Provide the [X, Y] coordinate of the cell's center where the given text is located.  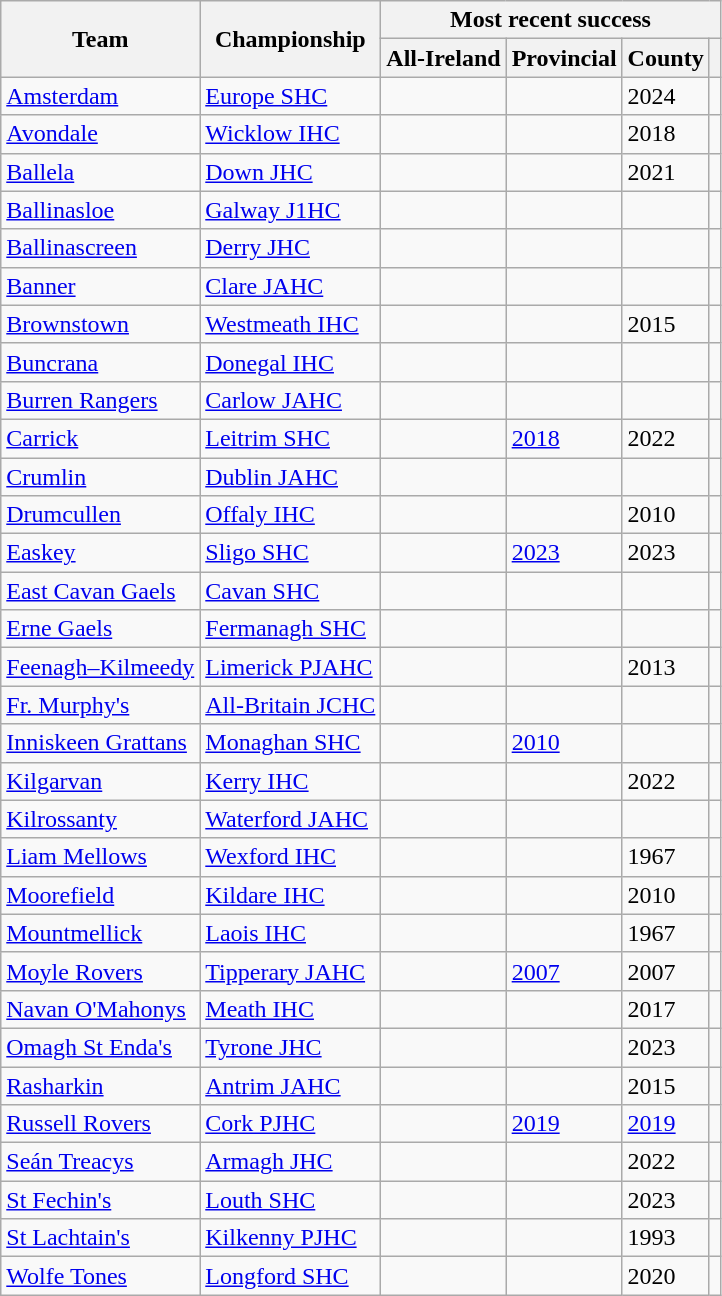
Clare JAHC [290, 286]
Offaly IHC [290, 515]
Kerry IHC [290, 781]
Armagh JHC [290, 1162]
Carlow JAHC [290, 400]
Carrick [100, 438]
Tipperary JAHC [290, 971]
Kilkenny PJHC [290, 1238]
Sligo SHC [290, 553]
Wexford IHC [290, 857]
Ballela [100, 172]
Ballinascreen [100, 248]
Omagh St Enda's [100, 1047]
Meath IHC [290, 1009]
Inniskeen Grattans [100, 743]
1993 [666, 1238]
Russell Rovers [100, 1124]
Buncrana [100, 362]
Galway J1HC [290, 210]
Kilrossanty [100, 819]
Cork PJHC [290, 1124]
Westmeath IHC [290, 324]
Feenagh–Kilmeedy [100, 667]
Liam Mellows [100, 857]
Banner [100, 286]
Drumcullen [100, 515]
Down JHC [290, 172]
Kilgarvan [100, 781]
Fermanagh SHC [290, 629]
All-Ireland [444, 58]
Navan O'Mahonys [100, 1009]
Provincial [564, 58]
Burren Rangers [100, 400]
Tyrone JHC [290, 1047]
Ballinasloe [100, 210]
Leitrim SHC [290, 438]
Rasharkin [100, 1085]
Crumlin [100, 477]
Louth SHC [290, 1200]
Fr. Murphy's [100, 705]
2021 [666, 172]
Cavan SHC [290, 591]
Europe SHC [290, 96]
Donegal IHC [290, 362]
East Cavan Gaels [100, 591]
Dublin JAHC [290, 477]
Seán Treacys [100, 1162]
Wicklow IHC [290, 134]
Amsterdam [100, 96]
St Lachtain's [100, 1238]
Laois IHC [290, 933]
Longford SHC [290, 1276]
Erne Gaels [100, 629]
2013 [666, 667]
Limerick PJAHC [290, 667]
Easkey [100, 553]
Antrim JAHC [290, 1085]
Derry JHC [290, 248]
Moyle Rovers [100, 971]
2017 [666, 1009]
St Fechin's [100, 1200]
2020 [666, 1276]
Championship [290, 39]
Kildare IHC [290, 895]
Most recent success [550, 20]
County [666, 58]
2024 [666, 96]
Waterford JAHC [290, 819]
Wolfe Tones [100, 1276]
Team [100, 39]
Brownstown [100, 324]
Mountmellick [100, 933]
All-Britain JCHC [290, 705]
Moorefield [100, 895]
Avondale [100, 134]
Monaghan SHC [290, 743]
